From the cell containing the given text, extract its center point as [X, Y] coordinate. 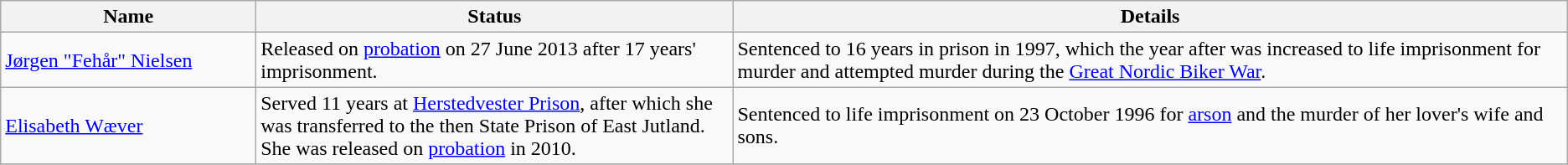
Sentenced to life imprisonment on 23 October 1996 for arson and the murder of her lover's wife and sons. [1150, 126]
Details [1150, 17]
Status [494, 17]
Elisabeth Wæver [129, 126]
Released on probation on 27 June 2013 after 17 years' imprisonment. [494, 60]
Jørgen "Fehår" Nielsen [129, 60]
Name [129, 17]
